Provide the (x, y) coordinate of the cell's center where the given text is located.  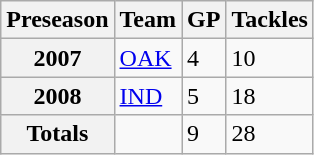
Preseason (58, 20)
Tackles (270, 20)
Totals (58, 134)
IND (148, 96)
18 (270, 96)
4 (204, 58)
2008 (58, 96)
5 (204, 96)
10 (270, 58)
28 (270, 134)
OAK (148, 58)
9 (204, 134)
GP (204, 20)
Team (148, 20)
2007 (58, 58)
